For the text-containing cell, return its midpoint in [x, y] coordinate format. 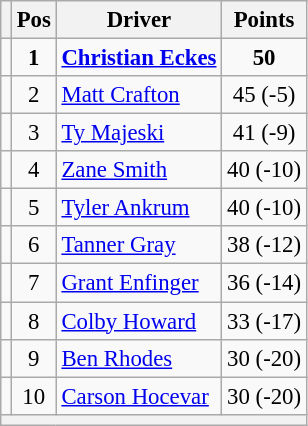
2 [34, 95]
Grant Enfinger [139, 283]
Matt Crafton [139, 95]
50 [264, 58]
6 [34, 245]
Christian Eckes [139, 58]
45 (-5) [264, 95]
9 [34, 358]
Ben Rhodes [139, 358]
Colby Howard [139, 321]
7 [34, 283]
3 [34, 133]
Points [264, 20]
Carson Hocevar [139, 396]
5 [34, 208]
Driver [139, 20]
38 (-12) [264, 245]
10 [34, 396]
4 [34, 170]
33 (-17) [264, 321]
41 (-9) [264, 133]
Tanner Gray [139, 245]
36 (-14) [264, 283]
Ty Majeski [139, 133]
1 [34, 58]
Pos [34, 20]
Tyler Ankrum [139, 208]
8 [34, 321]
Zane Smith [139, 170]
